Return the (x, y) coordinate for the center point of the cell that contains the specified text.  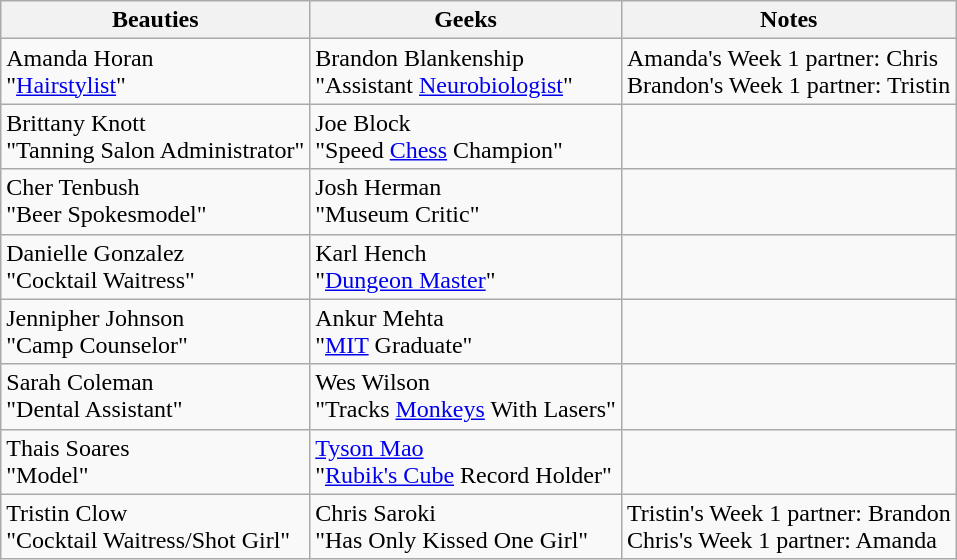
Wes Wilson "Tracks Monkeys With Lasers" (466, 396)
Beauties (156, 20)
Geeks (466, 20)
Joe Block "Speed Chess Champion" (466, 136)
Karl Hench "Dungeon Master" (466, 266)
Cher Tenbush "Beer Spokesmodel" (156, 202)
Tristin's Week 1 partner: BrandonChris's Week 1 partner: Amanda (788, 526)
Tristin Clow "Cocktail Waitress/Shot Girl" (156, 526)
Chris Saroki "Has Only Kissed One Girl" (466, 526)
Amanda Horan "Hairstylist" (156, 72)
Sarah Coleman "Dental Assistant" (156, 396)
Brittany Knott "Tanning Salon Administrator" (156, 136)
Josh Herman "Museum Critic" (466, 202)
Ankur Mehta "MIT Graduate" (466, 332)
Amanda's Week 1 partner: ChrisBrandon's Week 1 partner: Tristin (788, 72)
Brandon Blankenship "Assistant Neurobiologist" (466, 72)
Tyson Mao "Rubik's Cube Record Holder" (466, 462)
Notes (788, 20)
Thais Soares "Model" (156, 462)
Danielle Gonzalez "Cocktail Waitress" (156, 266)
Jennipher Johnson "Camp Counselor" (156, 332)
